Find where the given text appears and provide that cell's center as (X, Y) coordinate. 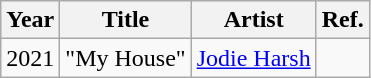
Artist (254, 20)
2021 (30, 58)
Year (30, 20)
Jodie Harsh (254, 58)
"My House" (126, 58)
Title (126, 20)
Ref. (342, 20)
